Pinpoint the cell where the given text exists, returning its (x, y) midpoint coordinate. 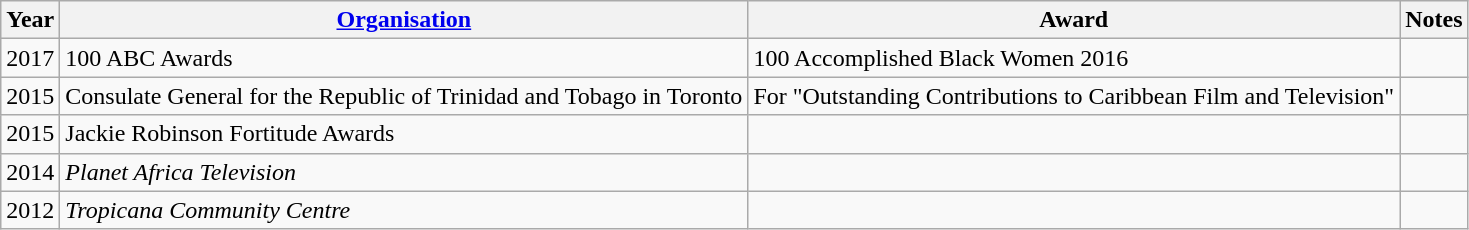
For "Outstanding Contributions to Caribbean Film and Television" (1074, 96)
Organisation (404, 20)
Award (1074, 20)
Planet Africa Television (404, 172)
Year (30, 20)
Tropicana Community Centre (404, 210)
Notes (1434, 20)
2014 (30, 172)
2012 (30, 210)
2017 (30, 58)
100 ABC Awards (404, 58)
Consulate General for the Republic of Trinidad and Tobago in Toronto (404, 96)
100 Accomplished Black Women 2016 (1074, 58)
Jackie Robinson Fortitude Awards (404, 134)
